For the text-containing cell, return its midpoint in [x, y] coordinate format. 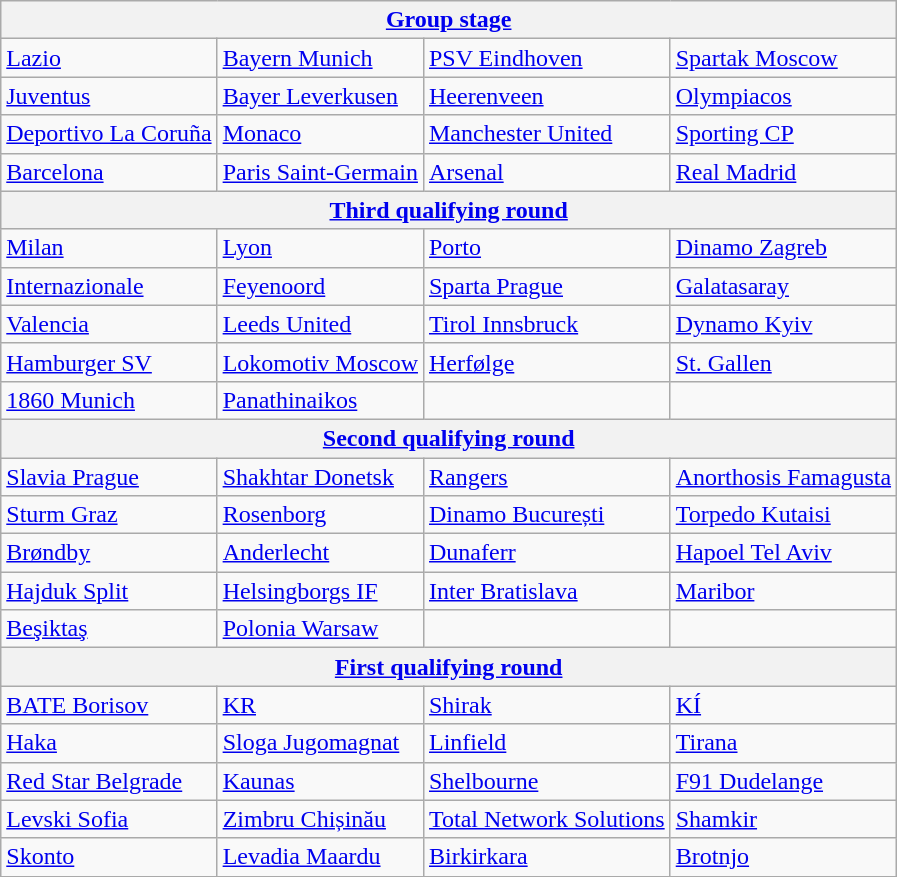
Shamkir [783, 819]
Second qualifying round [449, 438]
Brøndby [109, 553]
Haka [109, 743]
Dynamo Kyiv [783, 324]
Herfølge [546, 362]
Sturm Graz [109, 515]
St. Gallen [783, 362]
Valencia [109, 324]
Monaco [320, 134]
Levadia Maardu [320, 857]
PSV Eindhoven [546, 58]
Spartak Moscow [783, 58]
Tirol Innsbruck [546, 324]
Hajduk Split [109, 591]
Deportivo La Coruña [109, 134]
Dunaferr [546, 553]
Heerenveen [546, 96]
Group stage [449, 20]
Panathinaikos [320, 400]
Shakhtar Donetsk [320, 477]
Third qualifying round [449, 210]
Milan [109, 248]
Levski Sofia [109, 819]
Brotnjo [783, 857]
Polonia Warsaw [320, 629]
Feyenoord [320, 286]
Olympiacos [783, 96]
Lyon [320, 248]
Juventus [109, 96]
Barcelona [109, 172]
Zimbru Chișinău [320, 819]
BATE Borisov [109, 705]
Torpedo Kutaisi [783, 515]
Dinamo Zagreb [783, 248]
Helsingborgs IF [320, 591]
Porto [546, 248]
Galatasaray [783, 286]
Shelbourne [546, 781]
1860 Munich [109, 400]
Internazionale [109, 286]
Paris Saint-Germain [320, 172]
Leeds United [320, 324]
Rangers [546, 477]
Skonto [109, 857]
Linfield [546, 743]
Arsenal [546, 172]
Inter Bratislava [546, 591]
KÍ [783, 705]
Slavia Prague [109, 477]
Hamburger SV [109, 362]
Sparta Prague [546, 286]
Lazio [109, 58]
Real Madrid [783, 172]
Manchester United [546, 134]
First qualifying round [449, 667]
Dinamo București [546, 515]
Hapoel Tel Aviv [783, 553]
Sporting CP [783, 134]
Tirana [783, 743]
Anorthosis Famagusta [783, 477]
Beşiktaş [109, 629]
Bayer Leverkusen [320, 96]
Maribor [783, 591]
Rosenborg [320, 515]
Bayern Munich [320, 58]
Total Network Solutions [546, 819]
KR [320, 705]
F91 Dudelange [783, 781]
Shirak [546, 705]
Lokomotiv Moscow [320, 362]
Sloga Jugomagnat [320, 743]
Red Star Belgrade [109, 781]
Anderlecht [320, 553]
Birkirkara [546, 857]
Kaunas [320, 781]
